Determine the [X, Y] coordinate at the center of the cell enclosing the given text.  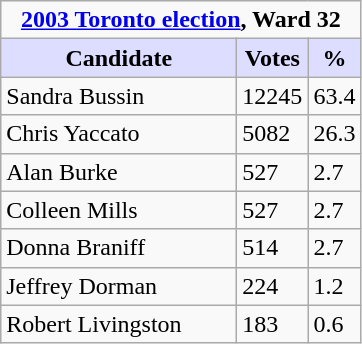
Robert Livingston [119, 324]
0.6 [334, 324]
514 [272, 248]
Alan Burke [119, 172]
63.4 [334, 96]
Donna Braniff [119, 248]
2003 Toronto election, Ward 32 [181, 20]
Colleen Mills [119, 210]
Candidate [119, 58]
26.3 [334, 134]
183 [272, 324]
Chris Yaccato [119, 134]
Jeffrey Dorman [119, 286]
Sandra Bussin [119, 96]
5082 [272, 134]
12245 [272, 96]
% [334, 58]
Votes [272, 58]
224 [272, 286]
1.2 [334, 286]
